Provide the [X, Y] coordinate of the cell's center where the given text is located.  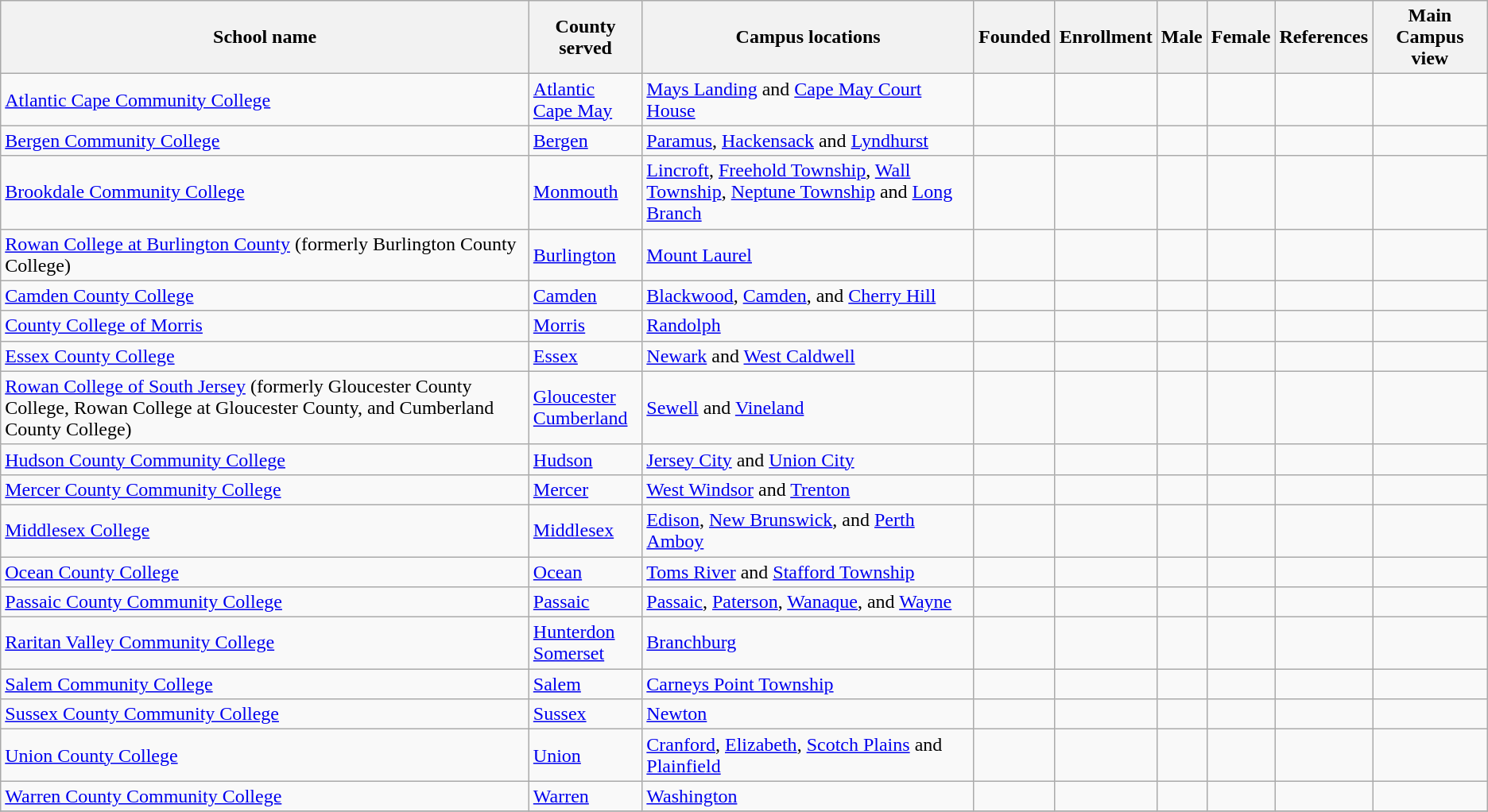
Newton [808, 714]
Carneys Point Township [808, 684]
References [1324, 37]
Brookdale Community College [265, 192]
Camden [585, 296]
Founded [1014, 37]
Bergen [585, 141]
Essex County College [265, 356]
Mount Laurel [808, 254]
Paramus, Hackensack and Lyndhurst [808, 141]
Middlesex College [265, 531]
AtlanticCape May [585, 100]
Essex [585, 356]
Mercer County Community College [265, 489]
Hudson [585, 459]
Female [1241, 37]
Mays Landing and Cape May Court House [808, 100]
Toms River and Stafford Township [808, 571]
Ocean County College [265, 571]
Warren County Community College [265, 796]
Jersey City and Union City [808, 459]
GloucesterCumberland [585, 408]
Passaic, Paterson, Wanaque, and Wayne [808, 602]
Sewell and Vineland [808, 408]
Mercer [585, 489]
Ocean [585, 571]
West Windsor and Trenton [808, 489]
Campus locations [808, 37]
Raritan Valley Community College [265, 644]
Hudson County Community College [265, 459]
Lincroft, Freehold Township, Wall Township, Neptune Township and Long Branch [808, 192]
Enrollment [1106, 37]
Salem [585, 684]
Camden County College [265, 296]
Randolph [808, 326]
County College of Morris [265, 326]
Morris [585, 326]
Blackwood, Camden, and Cherry Hill [808, 296]
Male [1181, 37]
Union [585, 755]
Atlantic Cape Community College [265, 100]
Passaic County Community College [265, 602]
County served [585, 37]
Newark and West Caldwell [808, 356]
Salem Community College [265, 684]
Warren [585, 796]
Passaic [585, 602]
Monmouth [585, 192]
Bergen Community College [265, 141]
Main Campus view [1429, 37]
Edison, New Brunswick, and Perth Amboy [808, 531]
Branchburg [808, 644]
School name [265, 37]
Rowan College of South Jersey (formerly Gloucester County College, Rowan College at Gloucester County, and Cumberland County College) [265, 408]
HunterdonSomerset [585, 644]
Middlesex [585, 531]
Burlington [585, 254]
Cranford, Elizabeth, Scotch Plains and Plainfield [808, 755]
Sussex County Community College [265, 714]
Union County College [265, 755]
Rowan College at Burlington County (formerly Burlington County College) [265, 254]
Washington [808, 796]
Sussex [585, 714]
